Locate the cell with the specified text and output its (X, Y) center coordinate. 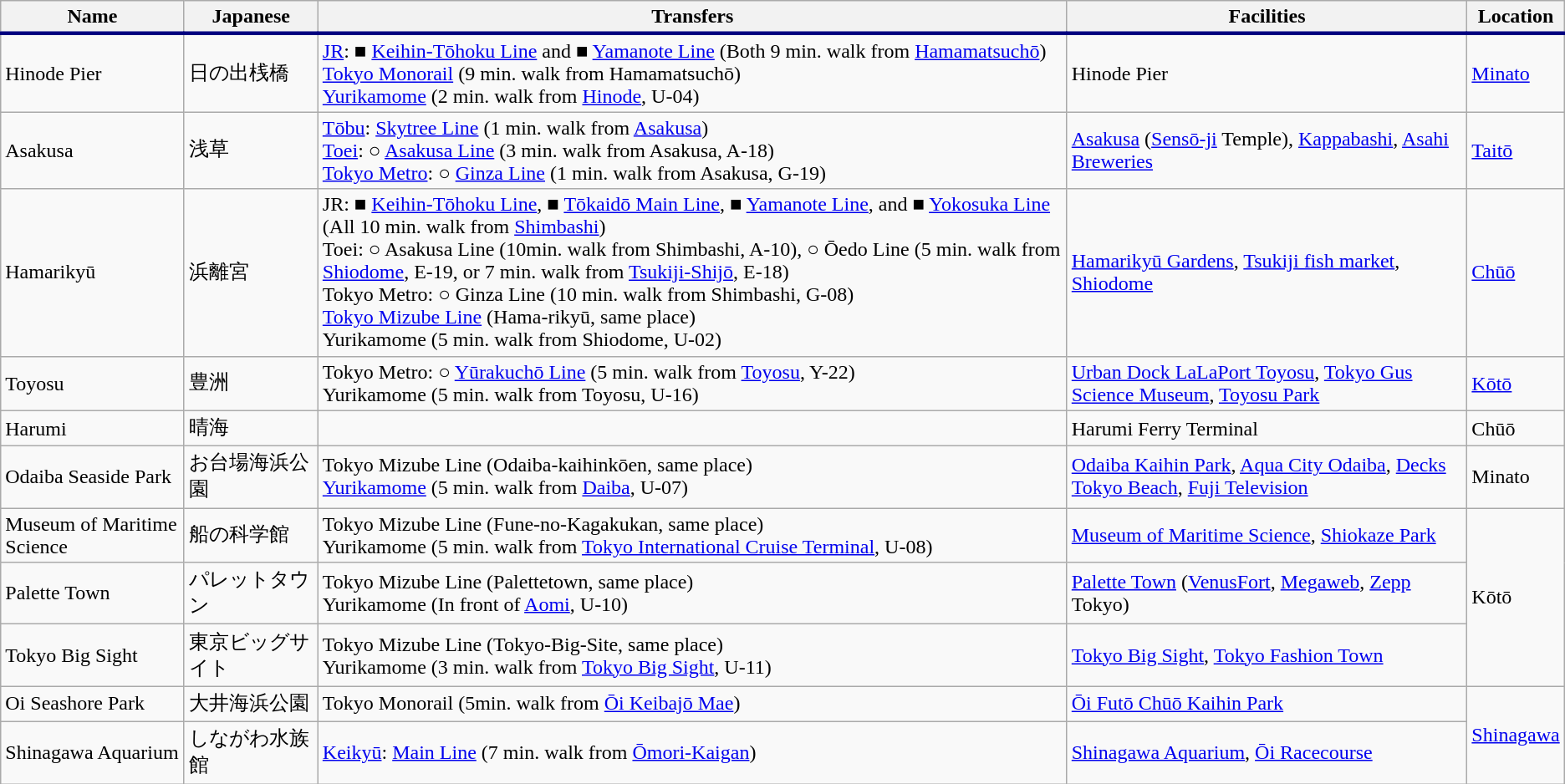
Hamarikyū (92, 272)
東京ビッグサイト (251, 655)
Tokyo Mizube Line (Odaiba-kaihinkōen, same place)Yurikamome (5 min. walk from Daiba, U-07) (692, 477)
Tokyo Monorail (5min. walk from Ōi Keibajō Mae) (692, 704)
Harumi (92, 428)
Facilities (1267, 18)
Tokyo Big Sight (92, 655)
Japanese (251, 18)
Harumi Ferry Terminal (1267, 428)
しながわ水族館 (251, 752)
Taitō (1516, 150)
豊洲 (251, 383)
浅草 (251, 150)
Tokyo Mizube Line (Tokyo-Big-Site, same place)Yurikamome (3 min. walk from Tokyo Big Sight, U-11) (692, 655)
Hamarikyū Gardens, Tsukiji fish market, Shiodome (1267, 272)
Palette Town (VenusFort, Megaweb, Zepp Tokyo) (1267, 593)
Location (1516, 18)
Name (92, 18)
Keikyū: Main Line (7 min. walk from Ōmori-Kaigan) (692, 752)
Toyosu (92, 383)
Shinagawa (1516, 736)
Shinagawa Aquarium, Ōi Racecourse (1267, 752)
Museum of Maritime Science, Shiokaze Park (1267, 535)
Oi Seashore Park (92, 704)
Asakusa (92, 150)
Asakusa (Sensō-ji Temple), Kappabashi, Asahi Breweries (1267, 150)
Urban Dock LaLaPort Toyosu, Tokyo Gus Science Museum, Toyosu Park (1267, 383)
Tokyo Metro: ○ Yūrakuchō Line (5 min. walk from Toyosu, Y-22)Yurikamome (5 min. walk from Toyosu, U-16) (692, 383)
Tokyo Big Sight, Tokyo Fashion Town (1267, 655)
パレットタウン (251, 593)
お台場海浜公園 (251, 477)
Museum of Maritime Science (92, 535)
Tokyo Mizube Line (Fune-no-Kagakukan, same place)Yurikamome (5 min. walk from Tokyo International Cruise Terminal, U-08) (692, 535)
Tokyo Mizube Line (Palettetown, same place)Yurikamome (In front of Aomi, U-10) (692, 593)
Palette Town (92, 593)
大井海浜公園 (251, 704)
Odaiba Kaihin Park, Aqua City Odaiba, Decks Tokyo Beach, Fuji Television (1267, 477)
日の出桟橋 (251, 73)
晴海 (251, 428)
Odaiba Seaside Park (92, 477)
船の科学館 (251, 535)
Transfers (692, 18)
Ōi Futō Chūō Kaihin Park (1267, 704)
浜離宮 (251, 272)
Shinagawa Aquarium (92, 752)
